Detect which cell encompasses the target text, then output its [X, Y] center coordinate. 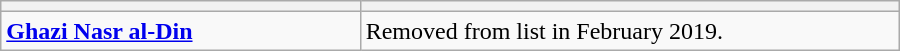
Ghazi Nasr al-Din [180, 31]
Removed from list in February 2019. [630, 31]
